Return (X, Y) of the center of cell containing provided text 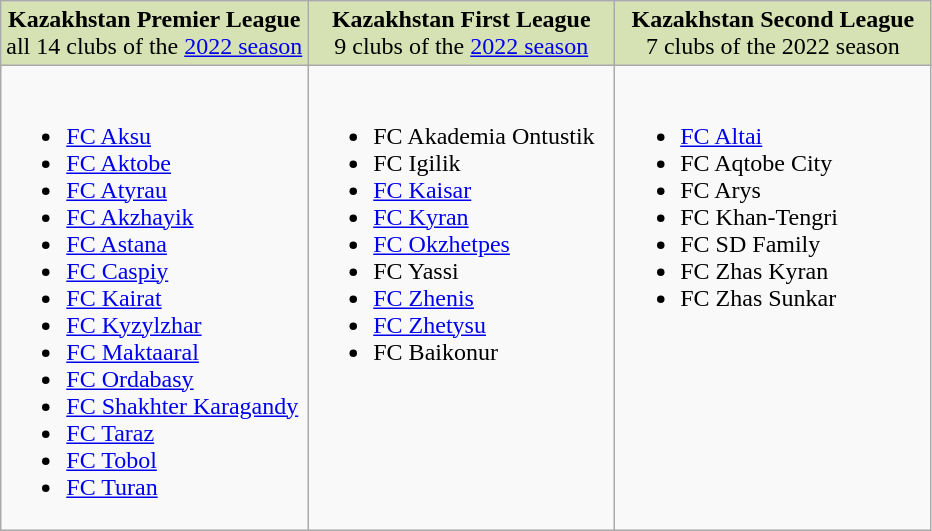
FC AksuFC AktobeFC AtyrauFC AkzhayikFC AstanaFC CaspiyFC KairatFC KyzylzharFC MaktaaralFC OrdabasyFC Shakhter KaragandyFC TarazFC TobolFC Turan (154, 298)
Kazakhstan Premier Leagueall 14 clubs of the 2022 season (154, 34)
FC Akademia OntustikFC IgilikFC KaisarFC KyranFC OkzhetpesFC YassiFC ZhenisFC ZhetysuFC Baikonur (462, 298)
Kazakhstan First League9 clubs of the 2022 season (462, 34)
Kazakhstan Second League7 clubs of the 2022 season (773, 34)
FC AltaiFC Aqtobe CityFC ArysFC Khan-TengriFC SD FamilyFC Zhas KyranFC Zhas Sunkar (773, 298)
